Scan for the cell matching the given text and deliver its (X, Y) coordinate at center. 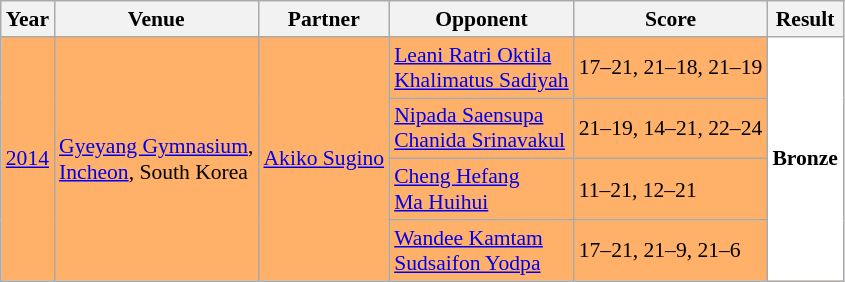
Bronze (805, 159)
2014 (28, 159)
Gyeyang Gymnasium,Incheon, South Korea (156, 159)
17–21, 21–9, 21–6 (671, 250)
11–21, 12–21 (671, 190)
Year (28, 19)
Score (671, 19)
Nipada Saensupa Chanida Srinavakul (482, 128)
Venue (156, 19)
Cheng Hefang Ma Huihui (482, 190)
17–21, 21–18, 21–19 (671, 68)
21–19, 14–21, 22–24 (671, 128)
Akiko Sugino (324, 159)
Wandee Kamtam Sudsaifon Yodpa (482, 250)
Leani Ratri Oktila Khalimatus Sadiyah (482, 68)
Result (805, 19)
Opponent (482, 19)
Partner (324, 19)
